Find where the given text appears and provide that cell's center as (X, Y) coordinate. 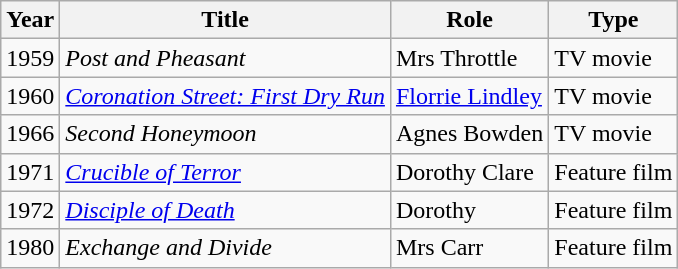
Type (614, 20)
Florrie Lindley (469, 96)
Year (30, 20)
Crucible of Terror (226, 172)
Title (226, 20)
1971 (30, 172)
Agnes Bowden (469, 134)
1966 (30, 134)
Post and Pheasant (226, 58)
Mrs Carr (469, 248)
Exchange and Divide (226, 248)
Disciple of Death (226, 210)
1980 (30, 248)
1960 (30, 96)
1972 (30, 210)
1959 (30, 58)
Dorothy Clare (469, 172)
Role (469, 20)
Mrs Throttle (469, 58)
Dorothy (469, 210)
Coronation Street: First Dry Run (226, 96)
Second Honeymoon (226, 134)
